Find where the given text appears and provide that cell's center as [X, Y] coordinate. 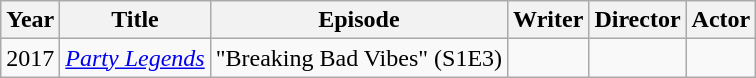
Director [638, 20]
"Breaking Bad Vibes" (S1E3) [358, 58]
Episode [358, 20]
2017 [30, 58]
Year [30, 20]
Actor [721, 20]
Party Legends [135, 58]
Writer [548, 20]
Title [135, 20]
